Find where the given text appears and provide that cell's center as [X, Y] coordinate. 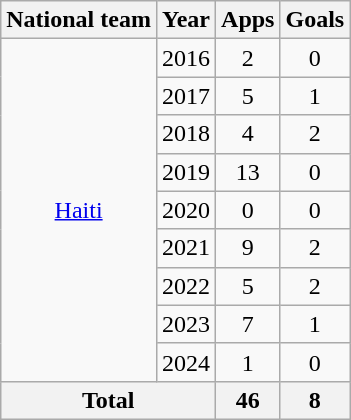
2016 [186, 58]
Haiti [79, 210]
2021 [186, 248]
Total [108, 400]
2023 [186, 324]
Goals [315, 20]
2019 [186, 172]
8 [315, 400]
13 [248, 172]
2020 [186, 210]
4 [248, 134]
National team [79, 20]
2018 [186, 134]
2022 [186, 286]
2017 [186, 96]
Apps [248, 20]
46 [248, 400]
7 [248, 324]
Year [186, 20]
2024 [186, 362]
9 [248, 248]
